Find where the given text appears and provide that cell's center as (x, y) coordinate. 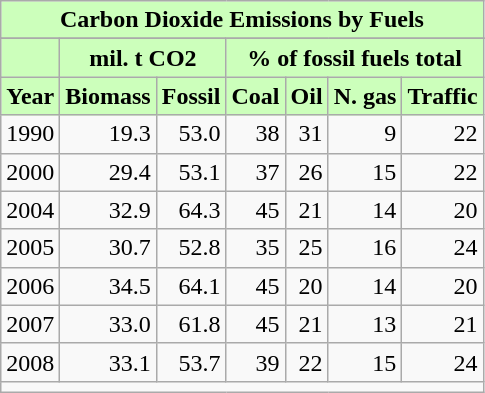
13 (365, 324)
64.1 (191, 286)
Coal (256, 96)
1990 (30, 134)
37 (256, 172)
Fossil (191, 96)
53.0 (191, 134)
34.5 (108, 286)
19.3 (108, 134)
2000 (30, 172)
33.1 (108, 362)
33.0 (108, 324)
2006 (30, 286)
Biomass (108, 96)
2007 (30, 324)
25 (306, 248)
2005 (30, 248)
53.7 (191, 362)
16 (365, 248)
2004 (30, 210)
39 (256, 362)
53.1 (191, 172)
Traffic (442, 96)
32.9 (108, 210)
26 (306, 172)
Carbon Dioxide Emissions by Fuels (242, 20)
38 (256, 134)
mil. t CO2 (143, 58)
Year (30, 96)
29.4 (108, 172)
30.7 (108, 248)
35 (256, 248)
N. gas (365, 96)
61.8 (191, 324)
52.8 (191, 248)
Oil (306, 96)
9 (365, 134)
31 (306, 134)
% of fossil fuels total (354, 58)
64.3 (191, 210)
2008 (30, 362)
